Return the (x, y) coordinate for the center point of the cell that contains the specified text.  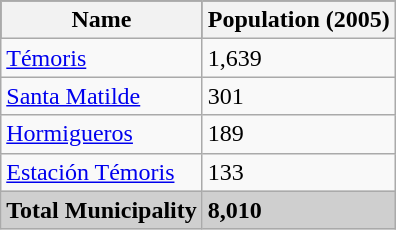
189 (298, 134)
Hormigueros (102, 134)
Population (2005) (298, 20)
Name (102, 20)
Santa Matilde (102, 96)
Estación Témoris (102, 172)
301 (298, 96)
133 (298, 172)
Total Municipality (102, 210)
1,639 (298, 58)
8,010 (298, 210)
Témoris (102, 58)
